Find where the given text appears and provide that cell's center as (X, Y) coordinate. 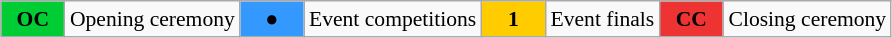
Closing ceremony (807, 19)
CC (691, 19)
1 (513, 19)
Event competitions (392, 19)
Opening ceremony (152, 19)
Event finals (602, 19)
● (272, 19)
OC (33, 19)
